Detect which cell encompasses the target text, then output its [X, Y] center coordinate. 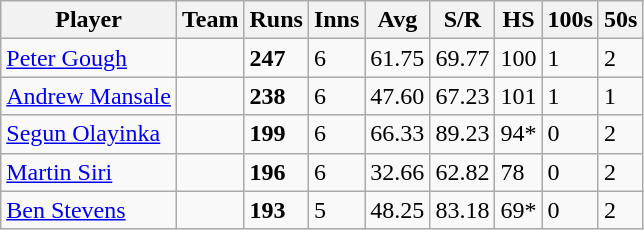
193 [276, 210]
32.66 [398, 172]
100s [570, 20]
47.60 [398, 96]
Peter Gough [89, 58]
101 [518, 96]
48.25 [398, 210]
Ben Stevens [89, 210]
69* [518, 210]
66.33 [398, 134]
89.23 [462, 134]
78 [518, 172]
50s [620, 20]
67.23 [462, 96]
5 [336, 210]
100 [518, 58]
247 [276, 58]
199 [276, 134]
83.18 [462, 210]
196 [276, 172]
Team [210, 20]
HS [518, 20]
Inns [336, 20]
Avg [398, 20]
Martin Siri [89, 172]
Runs [276, 20]
69.77 [462, 58]
62.82 [462, 172]
238 [276, 96]
Andrew Mansale [89, 96]
Player [89, 20]
61.75 [398, 58]
S/R [462, 20]
94* [518, 134]
Segun Olayinka [89, 134]
